Pinpoint the cell where the given text exists, returning its [X, Y] midpoint coordinate. 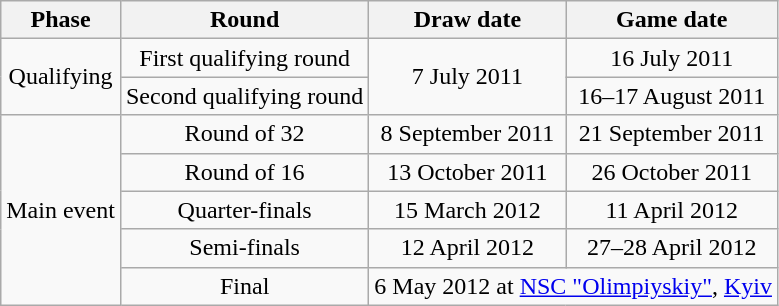
21 September 2011 [672, 134]
Main event [61, 210]
16 July 2011 [672, 58]
Game date [672, 20]
Round of 32 [244, 134]
Qualifying [61, 77]
Phase [61, 20]
26 October 2011 [672, 172]
7 July 2011 [468, 77]
Quarter-finals [244, 210]
12 April 2012 [468, 248]
Final [244, 286]
6 May 2012 at NSC "Olimpiyskiy", Kyiv [574, 286]
Round [244, 20]
Draw date [468, 20]
13 October 2011 [468, 172]
Second qualifying round [244, 96]
15 March 2012 [468, 210]
8 September 2011 [468, 134]
16–17 August 2011 [672, 96]
11 April 2012 [672, 210]
27–28 April 2012 [672, 248]
Semi-finals [244, 248]
Round of 16 [244, 172]
First qualifying round [244, 58]
